Identify which cell holds the provided text, then report its (x, y) central coordinate. 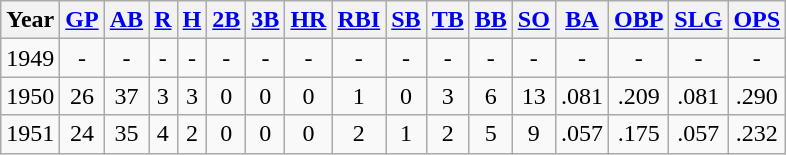
5 (490, 134)
1949 (30, 58)
37 (126, 96)
SLG (698, 20)
GP (82, 20)
AB (126, 20)
1950 (30, 96)
.232 (757, 134)
SB (406, 20)
R (163, 20)
.209 (638, 96)
3B (266, 20)
Year (30, 20)
35 (126, 134)
13 (534, 96)
BA (582, 20)
SO (534, 20)
26 (82, 96)
RBI (359, 20)
.290 (757, 96)
.175 (638, 134)
4 (163, 134)
2B (226, 20)
6 (490, 96)
TB (448, 20)
24 (82, 134)
OPS (757, 20)
9 (534, 134)
1951 (30, 134)
H (192, 20)
OBP (638, 20)
BB (490, 20)
HR (308, 20)
